For the text-containing cell, return its midpoint in [X, Y] coordinate format. 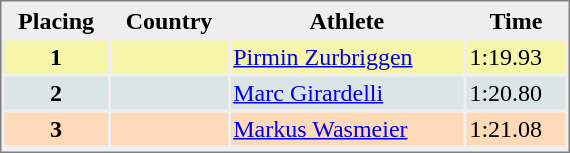
3 [56, 128]
Pirmin Zurbriggen [346, 56]
1:21.08 [516, 128]
Country [170, 20]
Athlete [346, 20]
Marc Girardelli [346, 92]
1 [56, 56]
Placing [56, 20]
1:19.93 [516, 56]
1:20.80 [516, 92]
Markus Wasmeier [346, 128]
Time [516, 20]
2 [56, 92]
